Search for the cell housing the specified text and yield its [x, y] center coordinate. 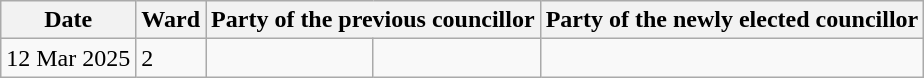
Date [68, 20]
Party of the previous councillor [374, 20]
2 [171, 58]
Ward [171, 20]
Party of the newly elected councillor [732, 20]
12 Mar 2025 [68, 58]
